Return the [x, y] coordinate for the center point of the cell that contains the specified text.  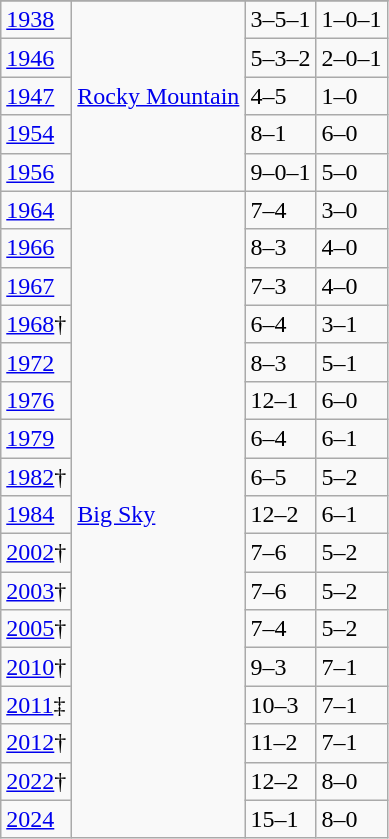
1–0–1 [352, 20]
1954 [36, 134]
1946 [36, 58]
2024 [36, 819]
7–3 [280, 286]
1964 [36, 210]
6–5 [280, 477]
3–0 [352, 210]
3–5–1 [280, 20]
1972 [36, 362]
1947 [36, 96]
5–1 [352, 362]
1982† [36, 477]
2012† [36, 743]
9–3 [280, 667]
Rocky Mountain [158, 96]
9–0–1 [280, 172]
2002† [36, 553]
10–3 [280, 705]
4–5 [280, 96]
1968† [36, 324]
2005† [36, 629]
12–1 [280, 400]
Big Sky [158, 514]
1–0 [352, 96]
5–3–2 [280, 58]
8–1 [280, 134]
2022† [36, 781]
1938 [36, 20]
1976 [36, 400]
5–0 [352, 172]
2003† [36, 591]
15–1 [280, 819]
11–2 [280, 743]
1967 [36, 286]
1956 [36, 172]
3–1 [352, 324]
1979 [36, 438]
2011‡ [36, 705]
1984 [36, 515]
2–0–1 [352, 58]
1966 [36, 248]
2010† [36, 667]
